For the text-containing cell, return its midpoint in [x, y] coordinate format. 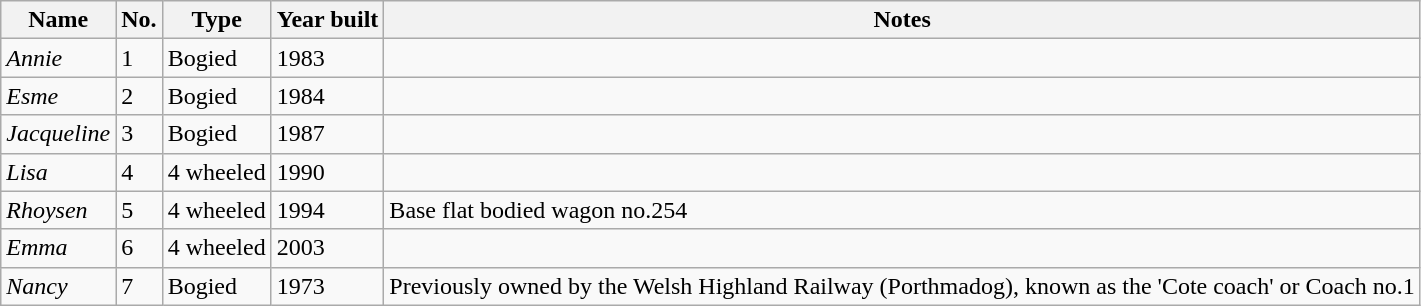
1990 [328, 172]
7 [139, 286]
Name [58, 20]
6 [139, 248]
Base flat bodied wagon no.254 [902, 210]
Year built [328, 20]
Esme [58, 96]
1994 [328, 210]
1 [139, 58]
2003 [328, 248]
Nancy [58, 286]
Lisa [58, 172]
Jacqueline [58, 134]
Annie [58, 58]
1984 [328, 96]
5 [139, 210]
Previously owned by the Welsh Highland Railway (Porthmadog), known as the 'Cote coach' or Coach no.1 [902, 286]
1987 [328, 134]
Type [216, 20]
2 [139, 96]
Rhoysen [58, 210]
1983 [328, 58]
No. [139, 20]
3 [139, 134]
Notes [902, 20]
Emma [58, 248]
4 [139, 172]
1973 [328, 286]
